Identify which cell holds the provided text, then report its (X, Y) central coordinate. 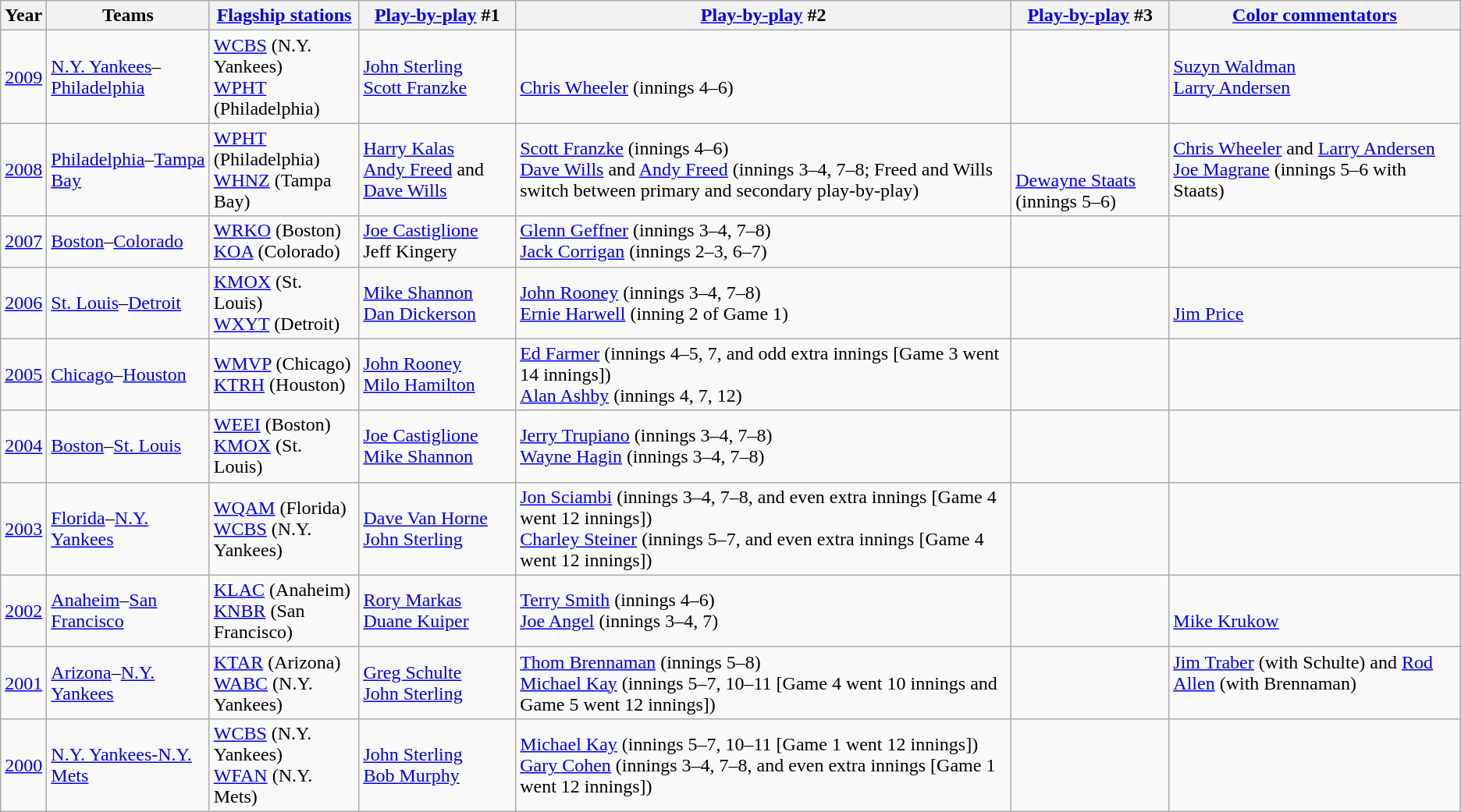
Rory MarkasDuane Kuiper (437, 611)
KMOX (St. Louis)WXYT (Detroit) (284, 303)
Florida–N.Y. Yankees (128, 529)
Mike Krukow (1314, 611)
N.Y. Yankees-N.Y. Mets (128, 764)
2007 (23, 242)
WPHT (Philadelphia)WHNZ (Tampa Bay) (284, 170)
Color commentators (1314, 16)
2009 (23, 76)
Chris Wheeler (innings 4–6) (763, 76)
Jerry Trupiano (innings 3–4, 7–8)Wayne Hagin (innings 3–4, 7–8) (763, 446)
Arizona–N.Y. Yankees (128, 683)
2008 (23, 170)
Ed Farmer (innings 4–5, 7, and odd extra innings [Game 3 went 14 innings])Alan Ashby (innings 4, 7, 12) (763, 374)
Anaheim–San Francisco (128, 611)
Jim Price (1314, 303)
WMVP (Chicago)KTRH (Houston) (284, 374)
Teams (128, 16)
Dave Van HorneJohn Sterling (437, 529)
2002 (23, 611)
John SterlingScott Franzke (437, 76)
2004 (23, 446)
Dewayne Staats (innings 5–6) (1090, 170)
2006 (23, 303)
KLAC (Anaheim)KNBR (San Francisco) (284, 611)
2003 (23, 529)
WEEI (Boston)KMOX (St. Louis) (284, 446)
Greg SchulteJohn Sterling (437, 683)
WCBS (N.Y. Yankees)WFAN (N.Y. Mets) (284, 764)
Boston–St. Louis (128, 446)
John RooneyMilo Hamilton (437, 374)
Mike ShannonDan Dickerson (437, 303)
Chicago–Houston (128, 374)
Play-by-play #1 (437, 16)
John SterlingBob Murphy (437, 764)
2001 (23, 683)
Scott Franzke (innings 4–6)Dave Wills and Andy Freed (innings 3–4, 7–8; Freed and Wills switch between primary and secondary play-by-play) (763, 170)
WQAM (Florida)WCBS (N.Y. Yankees) (284, 529)
2000 (23, 764)
Jim Traber (with Schulte) and Rod Allen (with Brennaman) (1314, 683)
Chris Wheeler and Larry AndersenJoe Magrane (innings 5–6 with Staats) (1314, 170)
2005 (23, 374)
Year (23, 16)
Play-by-play #3 (1090, 16)
Harry KalasAndy Freed and Dave Wills (437, 170)
N.Y. Yankees–Philadelphia (128, 76)
Terry Smith (innings 4–6)Joe Angel (innings 3–4, 7) (763, 611)
Michael Kay (innings 5–7, 10–11 [Game 1 went 12 innings])Gary Cohen (innings 3–4, 7–8, and even extra innings [Game 1 went 12 innings]) (763, 764)
John Rooney (innings 3–4, 7–8)Ernie Harwell (inning 2 of Game 1) (763, 303)
Joe CastiglioneMike Shannon (437, 446)
Flagship stations (284, 16)
Glenn Geffner (innings 3–4, 7–8)Jack Corrigan (innings 2–3, 6–7) (763, 242)
Boston–Colorado (128, 242)
KTAR (Arizona)WABC (N.Y. Yankees) (284, 683)
Philadelphia–Tampa Bay (128, 170)
Suzyn WaldmanLarry Andersen (1314, 76)
WRKO (Boston)KOA (Colorado) (284, 242)
Play-by-play #2 (763, 16)
WCBS (N.Y. Yankees)WPHT (Philadelphia) (284, 76)
Thom Brennaman (innings 5–8)Michael Kay (innings 5–7, 10–11 [Game 4 went 10 innings and Game 5 went 12 innings]) (763, 683)
St. Louis–Detroit (128, 303)
Joe CastiglioneJeff Kingery (437, 242)
